Provide the [X, Y] coordinate of the cell's center where the given text is located.  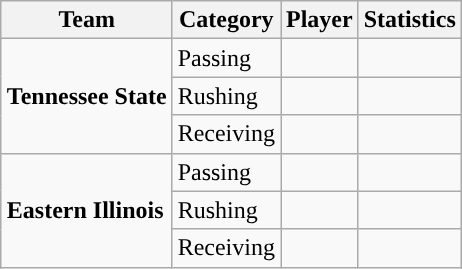
Eastern Illinois [86, 210]
Statistics [410, 20]
Player [319, 20]
Team [86, 20]
Category [226, 20]
Tennessee State [86, 96]
